Return the (x, y) coordinate for the center point of the cell that contains the specified text.  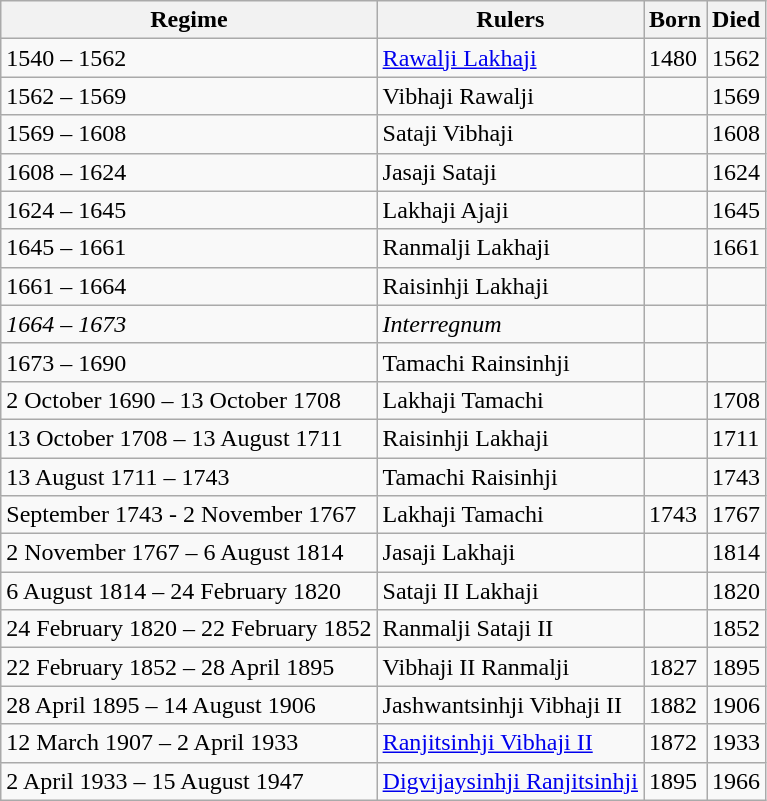
Lakhaji Ajaji (510, 210)
Born (676, 20)
1608 – 1624 (189, 172)
Tamachi Rainsinhji (510, 362)
Jasaji Sataji (510, 172)
1767 (736, 515)
1562 – 1569 (189, 96)
1661 (736, 248)
Jasaji Lakhaji (510, 553)
1624 (736, 172)
28 April 1895 – 14 August 1906 (189, 705)
12 March 1907 – 2 April 1933 (189, 743)
1827 (676, 667)
Ranmalji Sataji II (510, 629)
1608 (736, 134)
13 October 1708 – 13 August 1711 (189, 438)
1872 (676, 743)
1820 (736, 591)
Rawalji Lakhaji (510, 58)
1562 (736, 58)
Rulers (510, 20)
Digvijaysinhji Ranjitsinhji (510, 781)
22 February 1852 – 28 April 1895 (189, 667)
1645 – 1661 (189, 248)
1882 (676, 705)
1624 – 1645 (189, 210)
1814 (736, 553)
1664 – 1673 (189, 324)
1645 (736, 210)
1673 – 1690 (189, 362)
September 1743 - 2 November 1767 (189, 515)
1569 – 1608 (189, 134)
24 February 1820 – 22 February 1852 (189, 629)
Tamachi Raisinhji (510, 477)
6 August 1814 – 24 February 1820 (189, 591)
Ranjitsinhji Vibhaji II (510, 743)
2 November 1767 – 6 August 1814 (189, 553)
1906 (736, 705)
1540 – 1562 (189, 58)
Vibhaji Rawalji (510, 96)
Sataji II Lakhaji (510, 591)
1480 (676, 58)
2 April 1933 – 15 August 1947 (189, 781)
Jashwantsinhji Vibhaji II (510, 705)
1569 (736, 96)
Ranmalji Lakhaji (510, 248)
1966 (736, 781)
1933 (736, 743)
1661 – 1664 (189, 286)
13 August 1711 – 1743 (189, 477)
2 October 1690 – 13 October 1708 (189, 400)
Died (736, 20)
Vibhaji II Ranmalji (510, 667)
1852 (736, 629)
Interregnum (510, 324)
Sataji Vibhaji (510, 134)
Regime (189, 20)
1708 (736, 400)
1711 (736, 438)
